For the text-containing cell, return its midpoint in [x, y] coordinate format. 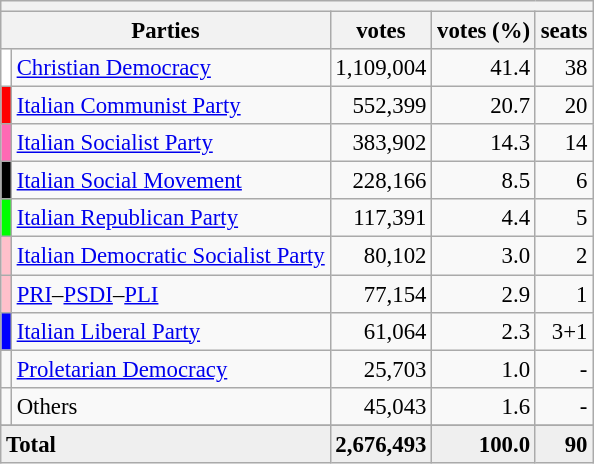
Proletarian Democracy [170, 369]
5 [564, 219]
77,154 [381, 294]
20 [564, 106]
41.4 [484, 68]
90 [564, 444]
80,102 [381, 256]
4.4 [484, 219]
117,391 [381, 219]
Italian Social Movement [170, 181]
1.0 [484, 369]
8.5 [484, 181]
Italian Democratic Socialist Party [170, 256]
Italian Liberal Party [170, 331]
1,109,004 [381, 68]
2.3 [484, 331]
Christian Democracy [170, 68]
14 [564, 143]
20.7 [484, 106]
Italian Communist Party [170, 106]
552,399 [381, 106]
votes (%) [484, 31]
6 [564, 181]
2 [564, 256]
Others [170, 406]
Parties [166, 31]
61,064 [381, 331]
14.3 [484, 143]
38 [564, 68]
Italian Republican Party [170, 219]
228,166 [381, 181]
3.0 [484, 256]
PRI–PSDI–PLI [170, 294]
seats [564, 31]
1.6 [484, 406]
45,043 [381, 406]
100.0 [484, 444]
3+1 [564, 331]
1 [564, 294]
383,902 [381, 143]
Italian Socialist Party [170, 143]
Total [166, 444]
votes [381, 31]
2,676,493 [381, 444]
2.9 [484, 294]
25,703 [381, 369]
